Scan for the cell matching the given text and deliver its [x, y] coordinate at center. 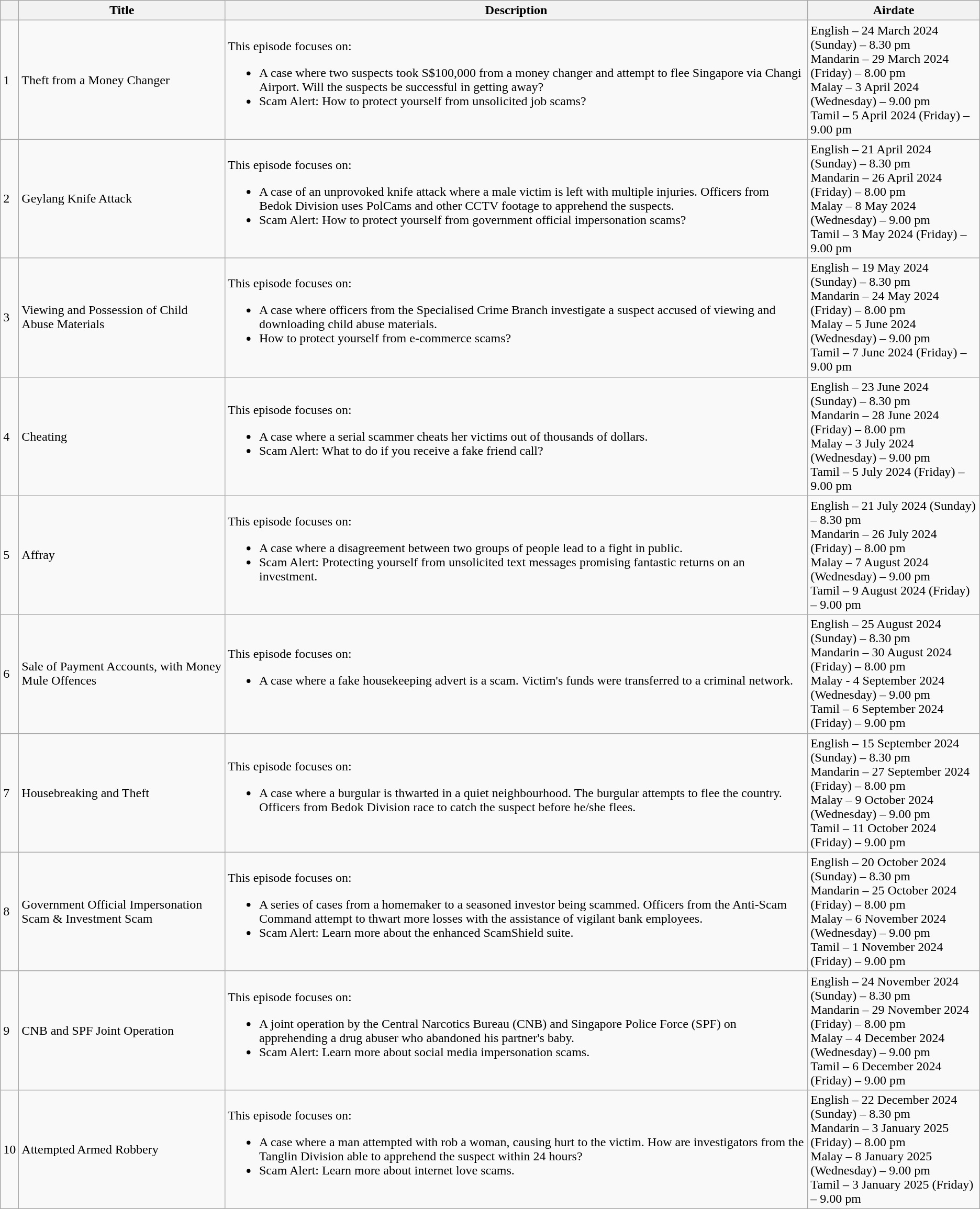
9 [9, 1030]
This episode focuses on:A case where a fake housekeeping advert is a scam. Victim's funds were transferred to a criminal network. [516, 674]
8 [9, 912]
Attempted Armed Robbery [122, 1149]
4 [9, 436]
Theft from a Money Changer [122, 80]
Geylang Knife Attack [122, 199]
Cheating [122, 436]
Viewing and Possession of Child Abuse Materials [122, 317]
3 [9, 317]
Title [122, 10]
5 [9, 555]
Affray [122, 555]
10 [9, 1149]
1 [9, 80]
Description [516, 10]
Sale of Payment Accounts, with Money Mule Offences [122, 674]
Housebreaking and Theft [122, 792]
Airdate [894, 10]
7 [9, 792]
6 [9, 674]
Government Official Impersonation Scam & Investment Scam [122, 912]
CNB and SPF Joint Operation [122, 1030]
2 [9, 199]
